Output the [x, y] coordinate of the center of the cell containing the given text.  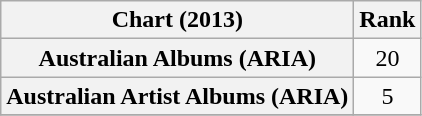
Chart (2013) [178, 20]
Australian Albums (ARIA) [178, 58]
20 [388, 58]
Australian Artist Albums (ARIA) [178, 96]
Rank [388, 20]
5 [388, 96]
